Return the (x, y) coordinate for the center point of the cell that contains the specified text.  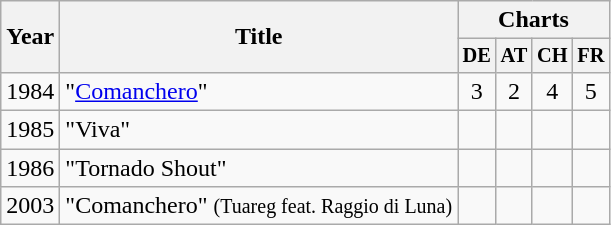
1984 (30, 91)
"Viva" (259, 130)
5 (590, 91)
2003 (30, 206)
FR (590, 56)
"Tornado Shout" (259, 168)
CH (552, 56)
AT (514, 56)
2 (514, 91)
"Comanchero" (259, 91)
Year (30, 37)
DE (477, 56)
1985 (30, 130)
"Comanchero" (Tuareg feat. Raggio di Luna) (259, 206)
Title (259, 37)
1986 (30, 168)
Charts (534, 20)
4 (552, 91)
3 (477, 91)
